For the text-containing cell, return its midpoint in (x, y) coordinate format. 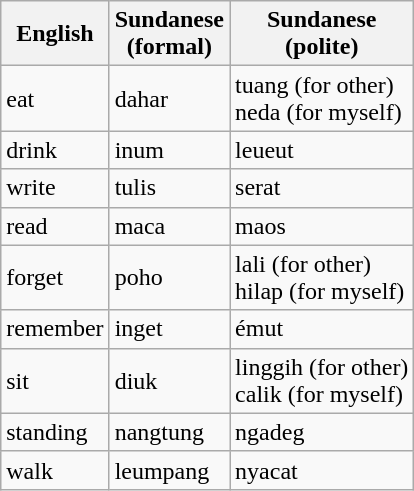
ngadeg (322, 432)
inget (169, 329)
forget (55, 278)
English (55, 34)
linggih (for other)calik (for myself) (322, 380)
Sundanese (polite) (322, 34)
write (55, 188)
nangtung (169, 432)
maca (169, 226)
poho (169, 278)
remember (55, 329)
leumpang (169, 470)
eat (55, 98)
serat (322, 188)
leueut (322, 150)
Sundanese (formal) (169, 34)
maos (322, 226)
lali (for other)hilap (for myself) (322, 278)
dahar (169, 98)
diuk (169, 380)
émut (322, 329)
read (55, 226)
walk (55, 470)
nyacat (322, 470)
inum (169, 150)
tulis (169, 188)
drink (55, 150)
tuang (for other)neda (for myself) (322, 98)
sit (55, 380)
standing (55, 432)
